Return the (x, y) coordinate for the center point of the cell that contains the specified text.  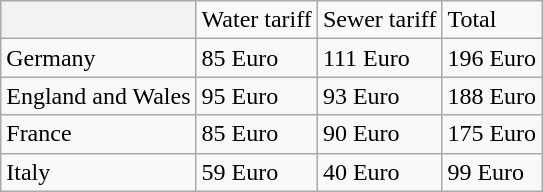
Italy (98, 172)
90 Euro (380, 134)
59 Euro (256, 172)
196 Euro (492, 58)
40 Euro (380, 172)
111 Euro (380, 58)
Total (492, 20)
188 Euro (492, 96)
Sewer tariff (380, 20)
99 Euro (492, 172)
France (98, 134)
England and Wales (98, 96)
Water tariff (256, 20)
93 Euro (380, 96)
95 Euro (256, 96)
Germany (98, 58)
175 Euro (492, 134)
